Extract the (x, y) coordinate from the center of the cell holding the provided text.  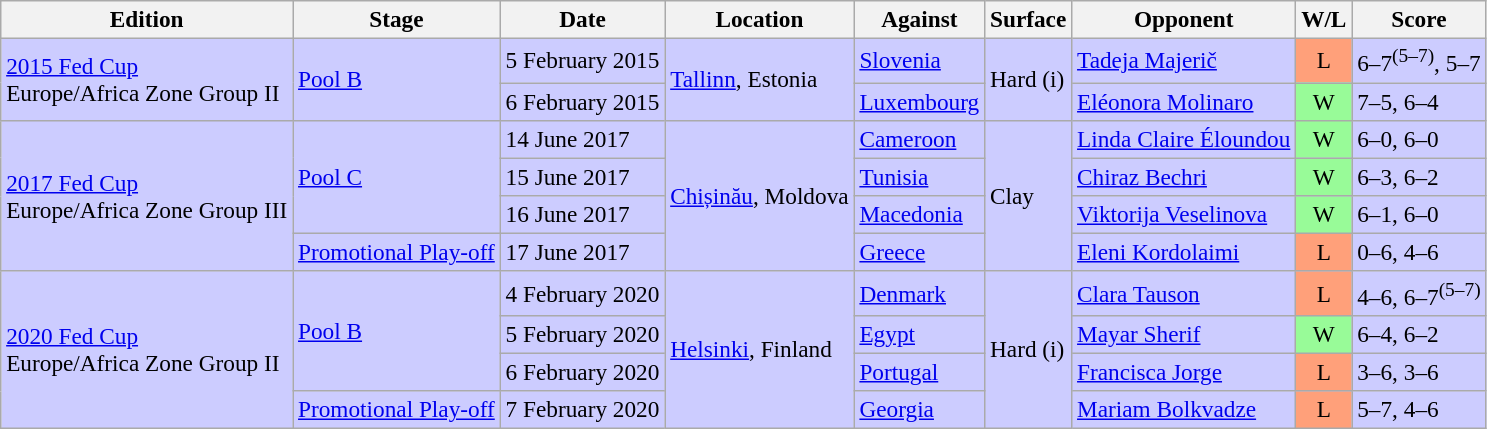
16 June 2017 (582, 214)
Score (1419, 19)
Pool C (397, 176)
5 February 2020 (582, 334)
3–6, 3–6 (1419, 372)
Macedonia (920, 214)
Egypt (920, 334)
Clara Tauson (1184, 293)
Portugal (920, 372)
4–6, 6–7(5–7) (1419, 293)
7 February 2020 (582, 410)
Denmark (920, 293)
6–4, 6–2 (1419, 334)
Linda Claire Éloundou (1184, 139)
6 February 2020 (582, 372)
Tunisia (920, 177)
Mayar Sherif (1184, 334)
Francisca Jorge (1184, 372)
2015 Fed Cup Europe/Africa Zone Group II (147, 79)
Viktorija Veselinova (1184, 214)
6–7(5–7), 5–7 (1419, 60)
7–5, 6–4 (1419, 101)
Chișinău, Moldova (760, 196)
Tallinn, Estonia (760, 79)
Date (582, 19)
5 February 2015 (582, 60)
Chiraz Bechri (1184, 177)
Georgia (920, 410)
5–7, 4–6 (1419, 410)
2017 Fed Cup Europe/Africa Zone Group III (147, 196)
4 February 2020 (582, 293)
6 February 2015 (582, 101)
2020 Fed Cup Europe/Africa Zone Group II (147, 350)
Cameroon (920, 139)
Edition (147, 19)
Greece (920, 252)
Mariam Bolkvadze (1184, 410)
14 June 2017 (582, 139)
Surface (1028, 19)
17 June 2017 (582, 252)
Against (920, 19)
Tadeja Majerič (1184, 60)
Clay (1028, 196)
Eléonora Molinaro (1184, 101)
Opponent (1184, 19)
Helsinki, Finland (760, 350)
6–1, 6–0 (1419, 214)
Location (760, 19)
0–6, 4–6 (1419, 252)
15 June 2017 (582, 177)
6–0, 6–0 (1419, 139)
6–3, 6–2 (1419, 177)
Slovenia (920, 60)
Eleni Kordolaimi (1184, 252)
W/L (1324, 19)
Luxembourg (920, 101)
Stage (397, 19)
